Extract the [X, Y] coordinate from the center of the cell holding the provided text.  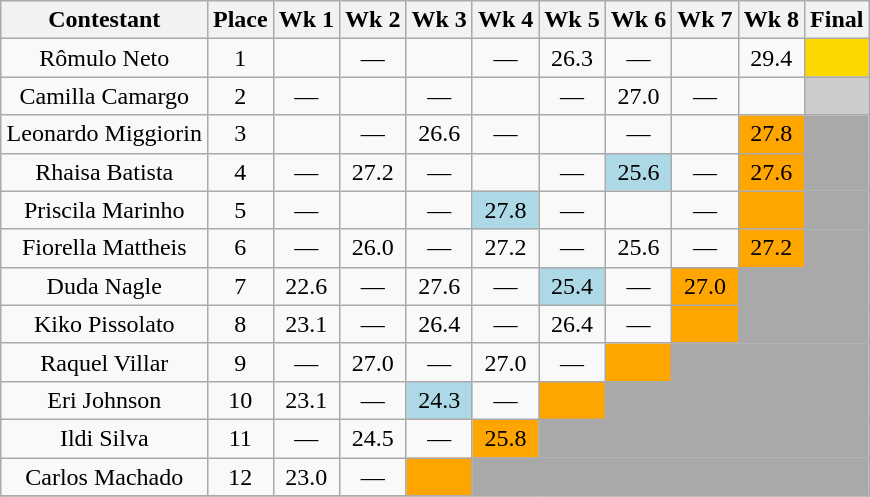
Kiko Pissolato [104, 324]
Wk 7 [705, 20]
25.4 [572, 286]
Raquel Villar [104, 362]
1 [240, 58]
23.0 [306, 477]
Priscila Marinho [104, 210]
Wk 2 [373, 20]
7 [240, 286]
Wk 4 [505, 20]
24.3 [439, 400]
Fiorella Mattheis [104, 248]
Place [240, 20]
12 [240, 477]
Rhaisa Batista [104, 172]
Duda Nagle [104, 286]
Wk 1 [306, 20]
Carlos Machado [104, 477]
26.0 [373, 248]
2 [240, 96]
22.6 [306, 286]
4 [240, 172]
9 [240, 362]
11 [240, 438]
25.8 [505, 438]
Contestant [104, 20]
Wk 5 [572, 20]
Camilla Camargo [104, 96]
29.4 [771, 58]
10 [240, 400]
26.6 [439, 134]
6 [240, 248]
Final [837, 20]
5 [240, 210]
Wk 6 [638, 20]
8 [240, 324]
Ildi Silva [104, 438]
24.5 [373, 438]
3 [240, 134]
Wk 3 [439, 20]
Wk 8 [771, 20]
Eri Johnson [104, 400]
Leonardo Miggiorin [104, 134]
Rômulo Neto [104, 58]
26.3 [572, 58]
